Return (X, Y) of the center of cell containing provided text 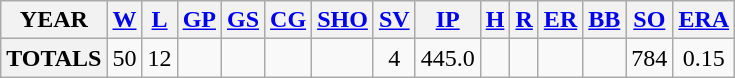
4 (394, 58)
YEAR (54, 20)
IP (448, 20)
SHO (343, 20)
BB (604, 20)
12 (160, 58)
ER (560, 20)
445.0 (448, 58)
ERA (704, 20)
SO (650, 20)
CG (288, 20)
H (495, 20)
GP (199, 20)
W (124, 20)
0.15 (704, 58)
784 (650, 58)
SV (394, 20)
50 (124, 58)
R (524, 20)
GS (242, 20)
TOTALS (54, 58)
L (160, 20)
